Pinpoint the cell where the given text exists, returning its [x, y] midpoint coordinate. 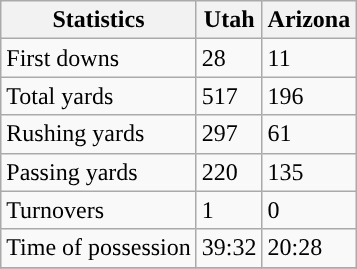
135 [309, 172]
28 [229, 58]
0 [309, 210]
1 [229, 210]
Time of possession [99, 248]
11 [309, 58]
20:28 [309, 248]
Total yards [99, 96]
Arizona [309, 20]
Utah [229, 20]
220 [229, 172]
517 [229, 96]
Statistics [99, 20]
196 [309, 96]
39:32 [229, 248]
Rushing yards [99, 134]
First downs [99, 58]
Passing yards [99, 172]
61 [309, 134]
297 [229, 134]
Turnovers [99, 210]
